Extract the (x, y) coordinate from the center of the cell holding the provided text.  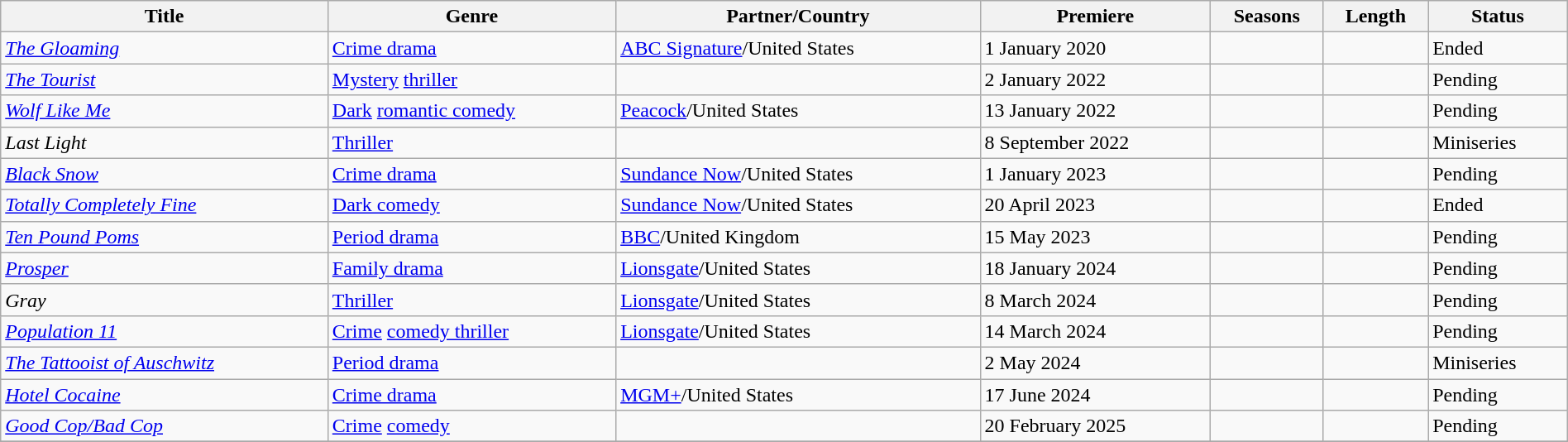
Prosper (165, 268)
Crime comedy (471, 426)
Totally Completely Fine (165, 205)
The Tattooist of Auschwitz (165, 363)
BBC/United Kingdom (798, 237)
Peacock/United States (798, 111)
Status (1499, 17)
17 June 2024 (1095, 395)
18 January 2024 (1095, 268)
1 January 2023 (1095, 174)
Crime comedy thriller (471, 331)
The Tourist (165, 79)
2 May 2024 (1095, 363)
Last Light (165, 142)
Seasons (1267, 17)
14 March 2024 (1095, 331)
Good Cop/Bad Cop (165, 426)
Mystery thriller (471, 79)
2 January 2022 (1095, 79)
20 April 2023 (1095, 205)
15 May 2023 (1095, 237)
Wolf Like Me (165, 111)
The Gloaming (165, 48)
8 September 2022 (1095, 142)
Population 11 (165, 331)
Premiere (1095, 17)
13 January 2022 (1095, 111)
Length (1376, 17)
Partner/Country (798, 17)
1 January 2020 (1095, 48)
Title (165, 17)
Family drama (471, 268)
Ten Pound Poms (165, 237)
Black Snow (165, 174)
20 February 2025 (1095, 426)
Gray (165, 300)
Genre (471, 17)
8 March 2024 (1095, 300)
ABC Signature/United States (798, 48)
Dark romantic comedy (471, 111)
MGM+/United States (798, 395)
Dark comedy (471, 205)
Hotel Cocaine (165, 395)
